Determine the (X, Y) coordinate at the center of the cell enclosing the given text.  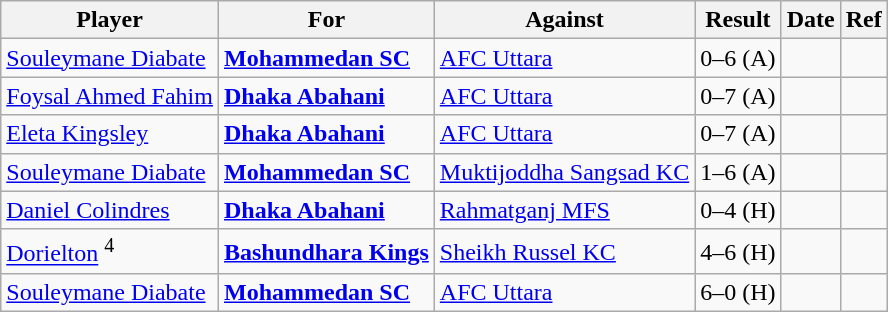
Ref (864, 20)
Result (738, 20)
Foysal Ahmed Fahim (110, 96)
4–6 (H) (738, 252)
For (326, 20)
Eleta Kingsley (110, 134)
Daniel Colindres (110, 210)
Dorielton 4 (110, 252)
Bashundhara Kings (326, 252)
6–0 (H) (738, 293)
0–4 (H) (738, 210)
Date (810, 20)
Sheikh Russel KC (564, 252)
0–6 (A) (738, 58)
Rahmatganj MFS (564, 210)
Player (110, 20)
Muktijoddha Sangsad KC (564, 172)
1–6 (A) (738, 172)
Against (564, 20)
